Return [X, Y] of the center of cell containing provided text 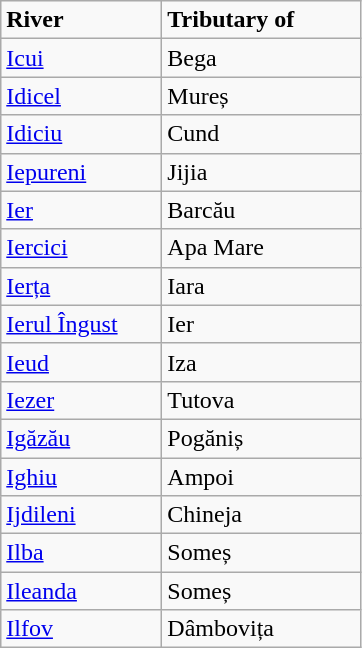
Ieud [82, 362]
River [82, 20]
Ighiu [82, 477]
Ileanda [82, 591]
Bega [262, 58]
Ilba [82, 553]
Ierul Îngust [82, 324]
Iercici [82, 248]
Iara [262, 286]
Icui [82, 58]
Ampoi [262, 477]
Pogăniș [262, 438]
Jijia [262, 172]
Mureș [262, 96]
Apa Mare [262, 248]
Iepureni [82, 172]
Barcău [262, 210]
Idiciu [82, 134]
Idicel [82, 96]
Chineja [262, 515]
Tributary of [262, 20]
Cund [262, 134]
Iza [262, 362]
Ierța [82, 286]
Ijdileni [82, 515]
Dâmbovița [262, 629]
Ilfov [82, 629]
Igăzău [82, 438]
Iezer [82, 400]
Tutova [262, 400]
